From the cell containing the given text, extract its center point as (X, Y) coordinate. 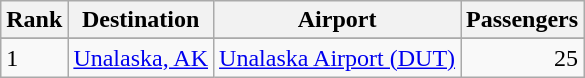
Unalaska Airport (DUT) (338, 58)
Passengers (522, 20)
Airport (338, 20)
Unalaska, AK (141, 58)
Destination (141, 20)
1 (34, 58)
Rank (34, 20)
25 (522, 58)
